From the cell containing the given text, extract its center point as (x, y) coordinate. 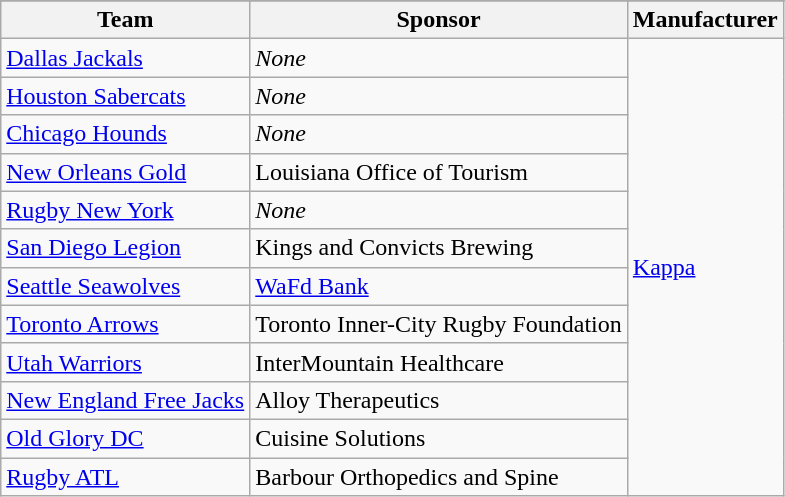
Rugby ATL (126, 477)
InterMountain Healthcare (439, 362)
Kappa (705, 268)
Toronto Inner-City Rugby Foundation (439, 324)
Dallas Jackals (126, 58)
San Diego Legion (126, 248)
Utah Warriors (126, 362)
Louisiana Office of Tourism (439, 172)
Manufacturer (705, 20)
Sponsor (439, 20)
Old Glory DC (126, 438)
Team (126, 20)
Houston Sabercats (126, 96)
Toronto Arrows (126, 324)
Cuisine Solutions (439, 438)
New England Free Jacks (126, 400)
Alloy Therapeutics (439, 400)
Rugby New York (126, 210)
WaFd Bank (439, 286)
New Orleans Gold (126, 172)
Chicago Hounds (126, 134)
Seattle Seawolves (126, 286)
Barbour Orthopedics and Spine (439, 477)
Kings and Convicts Brewing (439, 248)
